From the cell containing the given text, extract its center point as (x, y) coordinate. 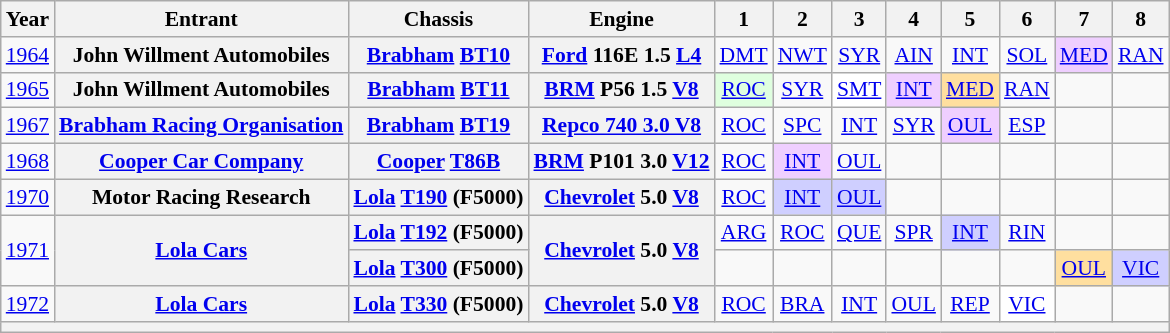
BRM P56 1.5 V8 (621, 90)
Lola T330 (F5000) (438, 304)
Lola T300 (F5000) (438, 269)
1970 (28, 197)
SPR (913, 233)
Brabham BT19 (438, 126)
SPC (802, 126)
4 (913, 19)
DMT (744, 55)
Repco 740 3.0 V8 (621, 126)
Brabham BT10 (438, 55)
1972 (28, 304)
SOL (1027, 55)
1964 (28, 55)
Motor Racing Research (201, 197)
1968 (28, 162)
2 (802, 19)
1 (744, 19)
Chassis (438, 19)
Lola T190 (F5000) (438, 197)
Brabham BT11 (438, 90)
SMT (860, 90)
6 (1027, 19)
QUE (860, 233)
3 (860, 19)
Cooper Car Company (201, 162)
Engine (621, 19)
NWT (802, 55)
AIN (913, 55)
Ford 116E 1.5 L4 (621, 55)
1971 (28, 250)
ARG (744, 233)
5 (970, 19)
ESP (1027, 126)
8 (1141, 19)
REP (970, 304)
RIN (1027, 233)
BRA (802, 304)
1965 (28, 90)
BRM P101 3.0 V12 (621, 162)
Entrant (201, 19)
Brabham Racing Organisation (201, 126)
Lola T192 (F5000) (438, 233)
Cooper T86B (438, 162)
1967 (28, 126)
7 (1084, 19)
Year (28, 19)
